Provide the (x, y) coordinate of the cell's center where the given text is located.  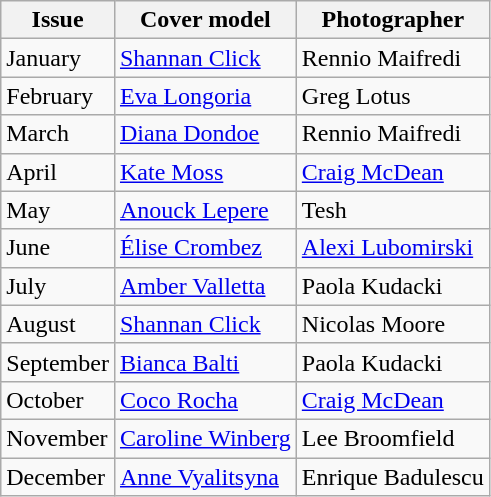
Kate Moss (205, 172)
Tesh (392, 210)
February (58, 96)
March (58, 134)
Greg Lotus (392, 96)
Amber Valletta (205, 286)
April (58, 172)
August (58, 324)
November (58, 438)
Caroline Winberg (205, 438)
Coco Rocha (205, 400)
January (58, 58)
Lee Broomfield (392, 438)
Diana Dondoe (205, 134)
Nicolas Moore (392, 324)
Eva Longoria (205, 96)
July (58, 286)
Cover model (205, 20)
Enrique Badulescu (392, 477)
Bianca Balti (205, 362)
Issue (58, 20)
Élise Crombez (205, 248)
October (58, 400)
May (58, 210)
Anouck Lepere (205, 210)
December (58, 477)
Photographer (392, 20)
Anne Vyalitsyna (205, 477)
June (58, 248)
Alexi Lubomirski (392, 248)
September (58, 362)
